Return (X, Y) of the center of cell containing provided text 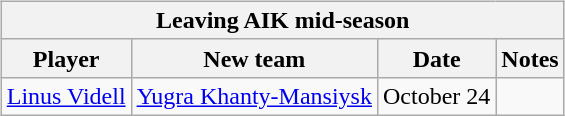
Date (436, 58)
Yugra Khanty-Mansiysk (254, 96)
Linus Videll (66, 96)
Leaving AIK mid-season (282, 20)
New team (254, 58)
Player (66, 58)
Notes (530, 58)
October 24 (436, 96)
